Return the (x, y) coordinate for the center point of the cell that contains the specified text.  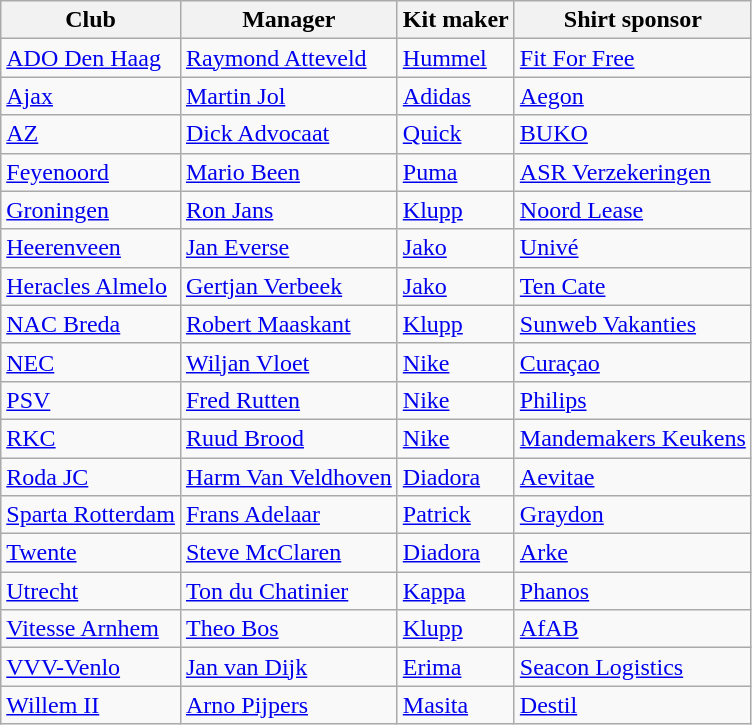
Ron Jans (288, 210)
Twente (91, 553)
Curaçao (632, 362)
Ruud Brood (288, 438)
Ton du Chatinier (288, 591)
NEC (91, 362)
ASR Verzekeringen (632, 172)
Shirt sponsor (632, 20)
Adidas (456, 96)
Destil (632, 705)
Phanos (632, 591)
Frans Adelaar (288, 515)
Manager (288, 20)
Kappa (456, 591)
Martin Jol (288, 96)
Willem II (91, 705)
Steve McClaren (288, 553)
Wiljan Vloet (288, 362)
Erima (456, 667)
Puma (456, 172)
Jan Everse (288, 248)
AZ (91, 134)
Noord Lease (632, 210)
Utrecht (91, 591)
Kit maker (456, 20)
Seacon Logistics (632, 667)
PSV (91, 400)
Sunweb Vakanties (632, 324)
Raymond Atteveld (288, 58)
Masita (456, 705)
VVV-Venlo (91, 667)
Gertjan Verbeek (288, 286)
Graydon (632, 515)
Arke (632, 553)
Fred Rutten (288, 400)
Patrick (456, 515)
Heerenveen (91, 248)
Ajax (91, 96)
Hummel (456, 58)
Ten Cate (632, 286)
NAC Breda (91, 324)
BUKO (632, 134)
Club (91, 20)
Feyenoord (91, 172)
Robert Maaskant (288, 324)
AfAB (632, 629)
Fit For Free (632, 58)
ADO Den Haag (91, 58)
Aegon (632, 96)
Mario Been (288, 172)
Harm Van Veldhoven (288, 477)
Arno Pijpers (288, 705)
Philips (632, 400)
Jan van Dijk (288, 667)
Sparta Rotterdam (91, 515)
Aevitae (632, 477)
RKC (91, 438)
Roda JC (91, 477)
Heracles Almelo (91, 286)
Vitesse Arnhem (91, 629)
Dick Advocaat (288, 134)
Univé (632, 248)
Mandemakers Keukens (632, 438)
Theo Bos (288, 629)
Quick (456, 134)
Groningen (91, 210)
